Return [X, Y] of the center of cell containing provided text 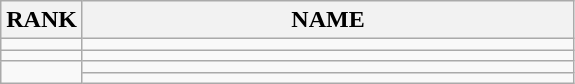
NAME [328, 20]
RANK [42, 20]
